Search for the cell housing the specified text and yield its (x, y) center coordinate. 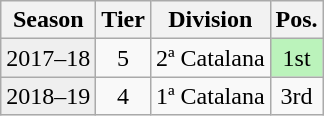
2018–19 (48, 96)
2017–18 (48, 58)
Division (210, 20)
4 (124, 96)
1st (296, 58)
Pos. (296, 20)
Tier (124, 20)
3rd (296, 96)
2ª Catalana (210, 58)
5 (124, 58)
1ª Catalana (210, 96)
Season (48, 20)
